Detect which cell encompasses the target text, then output its (X, Y) center coordinate. 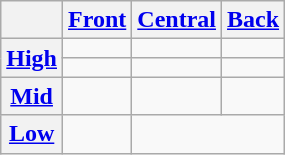
Mid (32, 96)
Back (254, 20)
Central (177, 20)
Front (98, 20)
High (32, 58)
Low (32, 134)
